Find where the given text appears and provide that cell's center as (X, Y) coordinate. 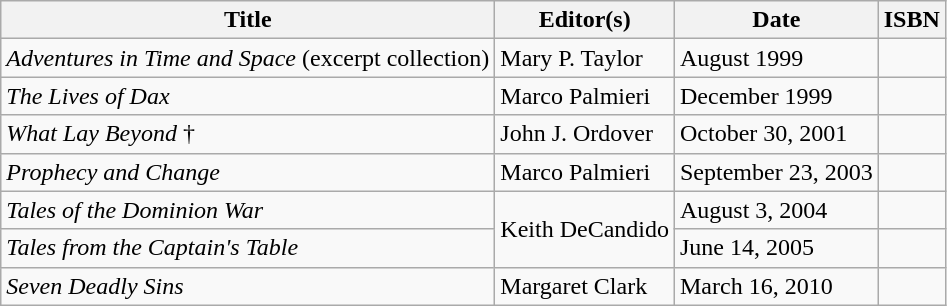
Editor(s) (585, 20)
December 1999 (776, 96)
October 30, 2001 (776, 134)
Tales from the Captain's Table (248, 248)
ISBN (912, 20)
John J. Ordover (585, 134)
August 1999 (776, 58)
August 3, 2004 (776, 210)
March 16, 2010 (776, 286)
What Lay Beyond † (248, 134)
Title (248, 20)
Prophecy and Change (248, 172)
Keith DeCandido (585, 229)
The Lives of Dax (248, 96)
Date (776, 20)
Margaret Clark (585, 286)
Mary P. Taylor (585, 58)
Seven Deadly Sins (248, 286)
Adventures in Time and Space (excerpt collection) (248, 58)
September 23, 2003 (776, 172)
Tales of the Dominion War (248, 210)
June 14, 2005 (776, 248)
